Return the [x, y] coordinate for the center point of the cell that contains the specified text.  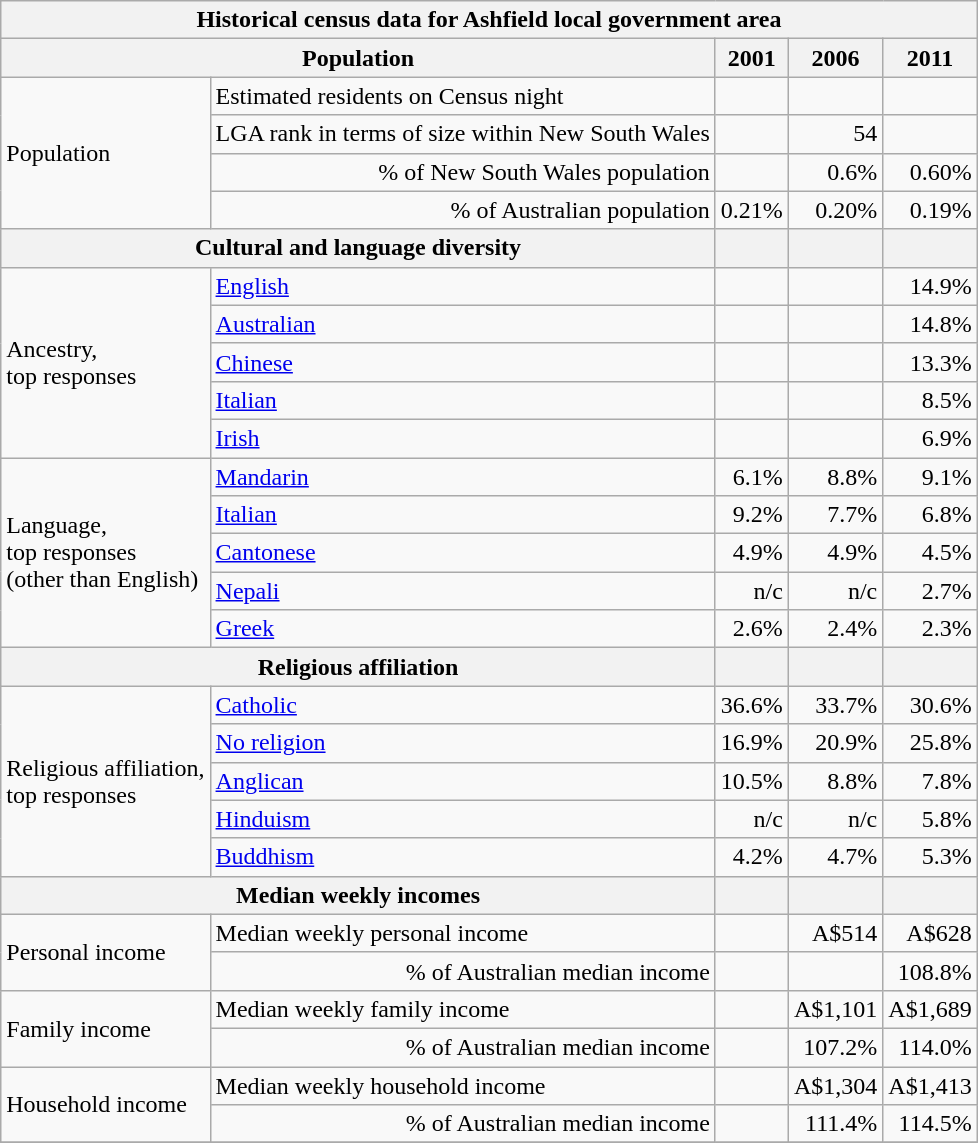
Family income [106, 1028]
Personal income [106, 952]
LGA rank in terms of size within New South Wales [462, 134]
7.7% [835, 515]
Median weekly household income [462, 1085]
4.2% [752, 857]
8.5% [930, 400]
No religion [462, 743]
Nepali [462, 591]
14.9% [930, 286]
5.3% [930, 857]
Ancestry,top responses [106, 362]
14.8% [930, 324]
Mandarin [462, 477]
20.9% [835, 743]
2.4% [835, 629]
Cultural and language diversity [358, 248]
A$514 [835, 933]
33.7% [835, 705]
54 [835, 134]
2011 [930, 58]
0.19% [930, 210]
5.8% [930, 819]
9.1% [930, 477]
114.5% [930, 1124]
2.3% [930, 629]
0.60% [930, 172]
Language,top responses(other than English) [106, 553]
6.9% [930, 438]
A$1,304 [835, 1085]
Median weekly incomes [358, 895]
Greek [462, 629]
Anglican [462, 781]
0.20% [835, 210]
Hinduism [462, 819]
Historical census data for Ashfield local government area [489, 20]
A$628 [930, 933]
A$1,101 [835, 1009]
30.6% [930, 705]
107.2% [835, 1047]
2.7% [930, 591]
0.21% [752, 210]
4.7% [835, 857]
Catholic [462, 705]
4.5% [930, 553]
Religious affiliation [358, 667]
Estimated residents on Census night [462, 96]
2006 [835, 58]
Median weekly personal income [462, 933]
Median weekly family income [462, 1009]
Household income [106, 1104]
2001 [752, 58]
16.9% [752, 743]
Australian [462, 324]
9.2% [752, 515]
10.5% [752, 781]
Irish [462, 438]
A$1,689 [930, 1009]
108.8% [930, 971]
% of Australian population [462, 210]
0.6% [835, 172]
2.6% [752, 629]
114.0% [930, 1047]
13.3% [930, 362]
25.8% [930, 743]
English [462, 286]
6.8% [930, 515]
36.6% [752, 705]
% of New South Wales population [462, 172]
6.1% [752, 477]
Cantonese [462, 553]
Buddhism [462, 857]
111.4% [835, 1124]
A$1,413 [930, 1085]
7.8% [930, 781]
Religious affiliation,top responses [106, 781]
Chinese [462, 362]
